Capture the cell that displays the provided text and extract its [x, y] central coordinate. 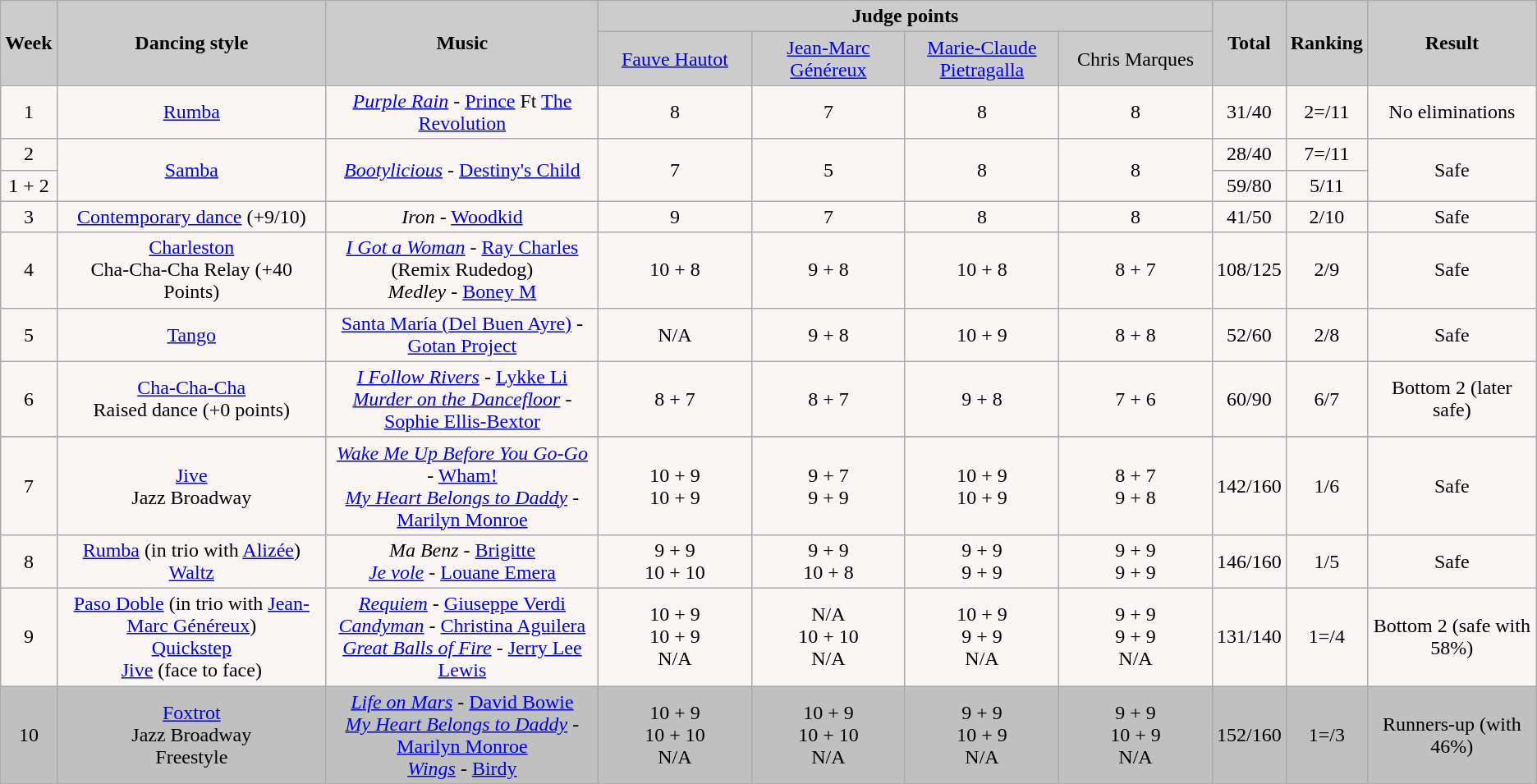
Bootylicious - Destiny's Child [461, 170]
Cha-Cha-ChaRaised dance (+0 points) [191, 399]
Santa María (Del Buen Ayre) - Gotan Project [461, 335]
FoxtrotJazz BroadwayFreestyle [191, 736]
Fauve Hautot [675, 59]
9 + 910 + 10 [675, 562]
59/80 [1250, 186]
Requiem - Giuseppe VerdiCandyman - Christina AguileraGreat Balls of Fire - Jerry Lee Lewis [461, 637]
I Got a Woman - Ray Charles (Remix Rudedog)Medley - Boney M [461, 270]
Music [461, 43]
41/50 [1250, 217]
Dancing style [191, 43]
Ma Benz - BrigitteJe vole - Louane Emera [461, 562]
3 [29, 217]
Paso Doble (in trio with Jean-Marc Généreux)QuickstepJive (face to face) [191, 637]
1=/3 [1327, 736]
31/40 [1250, 112]
9 + 99 + 9N/A [1135, 637]
Purple Rain - Prince Ft The Revolution [461, 112]
Marie-Claude Pietragalla [982, 59]
2/9 [1327, 270]
2=/11 [1327, 112]
1 [29, 112]
2 [29, 154]
9 + 910 + 8 [828, 562]
1/6 [1327, 486]
2/8 [1327, 335]
52/60 [1250, 335]
152/160 [1250, 736]
Runners-up (with 46%) [1452, 736]
146/160 [1250, 562]
Jean-Marc Généreux [828, 59]
N/A [675, 335]
Bottom 2 (later safe) [1452, 399]
Rumba (in trio with Alizée)Waltz [191, 562]
Rumba [191, 112]
7=/11 [1327, 154]
1=/4 [1327, 637]
1/5 [1327, 562]
10 + 910 + 9N/A [675, 637]
JiveJazz Broadway [191, 486]
Wake Me Up Before You Go-Go - Wham!My Heart Belongs to Daddy - Marilyn Monroe [461, 486]
108/125 [1250, 270]
Ranking [1327, 43]
Bottom 2 (safe with 58%) [1452, 637]
142/160 [1250, 486]
8 + 8 [1135, 335]
Week [29, 43]
6 [29, 399]
I Follow Rivers - Lykke LiMurder on the Dancefloor - Sophie Ellis-Bextor [461, 399]
60/90 [1250, 399]
Result [1452, 43]
10 [29, 736]
28/40 [1250, 154]
Tango [191, 335]
7 + 6 [1135, 399]
Contemporary dance (+9/10) [191, 217]
Chris Marques [1135, 59]
6/7 [1327, 399]
Samba [191, 170]
N/A10 + 10N/A [828, 637]
10 + 9 [982, 335]
Life on Mars - David BowieMy Heart Belongs to Daddy - Marilyn MonroeWings - Birdy [461, 736]
2/10 [1327, 217]
Iron - Woodkid [461, 217]
CharlestonCha-Cha-Cha Relay (+40 Points) [191, 270]
8 + 79 + 8 [1135, 486]
9 + 79 + 9 [828, 486]
No eliminations [1452, 112]
4 [29, 270]
5/11 [1327, 186]
10 + 99 + 9N/A [982, 637]
1 + 2 [29, 186]
Total [1250, 43]
131/140 [1250, 637]
Judge points [905, 16]
